Return (x, y) of the center of cell containing provided text 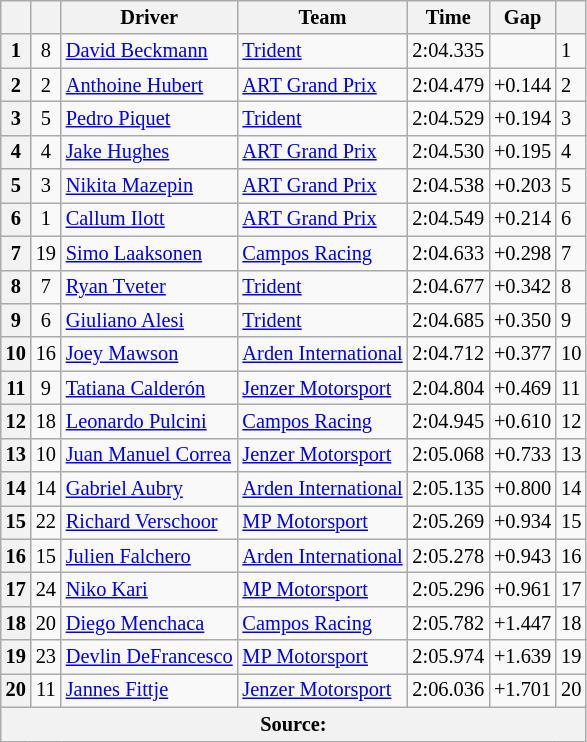
+1.447 (522, 623)
Gap (522, 17)
+0.733 (522, 455)
+0.377 (522, 354)
Tatiana Calderón (150, 388)
Jannes Fittje (150, 690)
+0.214 (522, 219)
+1.639 (522, 657)
Anthoine Hubert (150, 85)
+0.350 (522, 320)
2:04.945 (448, 421)
Time (448, 17)
2:04.685 (448, 320)
Diego Menchaca (150, 623)
2:05.782 (448, 623)
Source: (294, 724)
2:04.633 (448, 253)
Driver (150, 17)
Richard Verschoor (150, 522)
+0.961 (522, 589)
2:05.068 (448, 455)
David Beckmann (150, 51)
+0.800 (522, 489)
2:04.529 (448, 118)
2:04.335 (448, 51)
2:04.530 (448, 152)
Jake Hughes (150, 152)
+0.203 (522, 186)
2:05.974 (448, 657)
2:06.036 (448, 690)
Gabriel Aubry (150, 489)
2:04.677 (448, 287)
2:05.269 (448, 522)
+0.934 (522, 522)
Ryan Tveter (150, 287)
Pedro Piquet (150, 118)
2:04.538 (448, 186)
22 (46, 522)
2:04.804 (448, 388)
Niko Kari (150, 589)
2:04.712 (448, 354)
2:05.278 (448, 556)
+0.195 (522, 152)
Julien Falchero (150, 556)
2:04.479 (448, 85)
2:05.296 (448, 589)
+0.144 (522, 85)
Juan Manuel Correa (150, 455)
+0.610 (522, 421)
+0.298 (522, 253)
Joey Mawson (150, 354)
Devlin DeFrancesco (150, 657)
Leonardo Pulcini (150, 421)
+0.943 (522, 556)
Simo Laaksonen (150, 253)
2:05.135 (448, 489)
23 (46, 657)
Team (323, 17)
Callum Ilott (150, 219)
+0.194 (522, 118)
+0.342 (522, 287)
2:04.549 (448, 219)
+1.701 (522, 690)
+0.469 (522, 388)
Giuliano Alesi (150, 320)
Nikita Mazepin (150, 186)
24 (46, 589)
